From the cell containing the given text, extract its center point as [X, Y] coordinate. 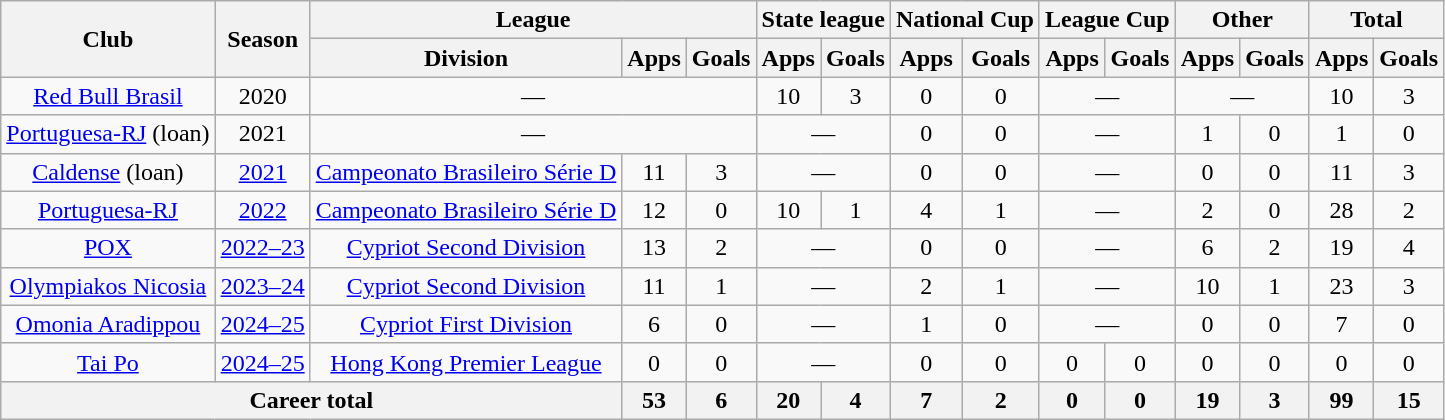
Portuguesa-RJ (loan) [108, 134]
League [533, 20]
Division [466, 58]
Career total [312, 400]
53 [654, 400]
2020 [262, 96]
Tai Po [108, 362]
20 [788, 400]
2023–24 [262, 286]
Other [1242, 20]
Season [262, 39]
23 [1341, 286]
League Cup [1107, 20]
Red Bull Brasil [108, 96]
Caldense (loan) [108, 172]
Portuguesa-RJ [108, 210]
99 [1341, 400]
2022–23 [262, 248]
Club [108, 39]
13 [654, 248]
POX [108, 248]
2022 [262, 210]
Omonia Aradippou [108, 324]
Olympiakos Nicosia [108, 286]
Hong Kong Premier League [466, 362]
28 [1341, 210]
Total [1376, 20]
12 [654, 210]
Cypriot First Division [466, 324]
State league [823, 20]
National Cup [964, 20]
15 [1409, 400]
